For the text-containing cell, return its midpoint in [x, y] coordinate format. 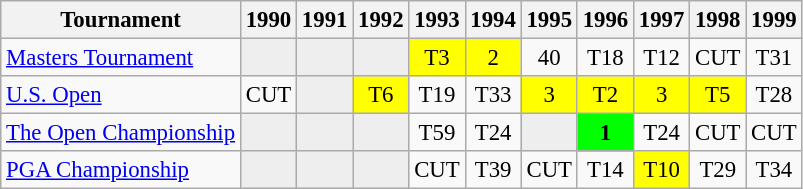
1 [605, 133]
T18 [605, 58]
T31 [774, 58]
2 [493, 58]
1993 [437, 20]
T59 [437, 133]
1998 [718, 20]
Masters Tournament [121, 58]
T12 [661, 58]
T10 [661, 170]
1991 [325, 20]
1996 [605, 20]
T33 [493, 95]
T34 [774, 170]
T5 [718, 95]
T29 [718, 170]
The Open Championship [121, 133]
T2 [605, 95]
T3 [437, 58]
40 [549, 58]
1994 [493, 20]
T6 [381, 95]
PGA Championship [121, 170]
1995 [549, 20]
T19 [437, 95]
1997 [661, 20]
1992 [381, 20]
U.S. Open [121, 95]
T39 [493, 170]
1999 [774, 20]
Tournament [121, 20]
1990 [268, 20]
T28 [774, 95]
T14 [605, 170]
